Pinpoint the cell where the given text exists, returning its (X, Y) midpoint coordinate. 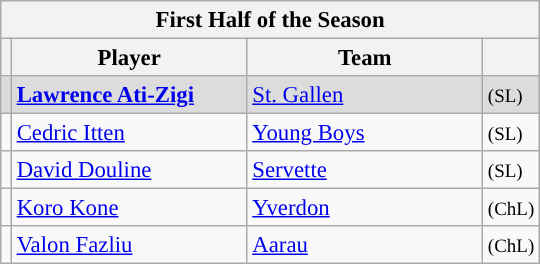
First Half of the Season (270, 20)
Lawrence Ati-Zigi (129, 95)
St. Gallen (365, 95)
Aarau (365, 245)
Player (129, 58)
Servette (365, 170)
Valon Fazliu (129, 245)
Young Boys (365, 133)
Team (365, 58)
Koro Kone (129, 208)
David Douline (129, 170)
Yverdon (365, 208)
Cedric Itten (129, 133)
